Extract the (X, Y) coordinate from the center of the cell holding the provided text.  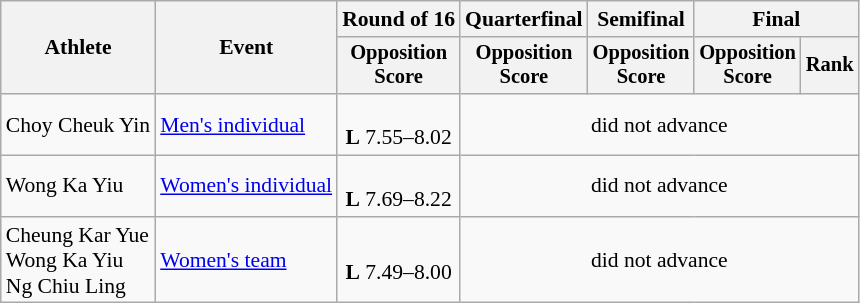
Wong Ka Yiu (78, 186)
Women's individual (246, 186)
Final (776, 19)
Athlete (78, 48)
L 7.55–8.02 (398, 124)
Men's individual (246, 124)
Round of 16 (398, 19)
Event (246, 48)
Rank (830, 66)
L 7.69–8.22 (398, 186)
Semifinal (642, 19)
Choy Cheuk Yin (78, 124)
Quarterfinal (524, 19)
